Provide the (x, y) coordinate of the cell's center where the given text is located.  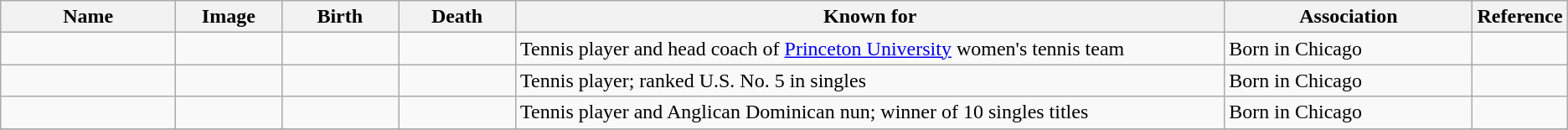
Image (229, 17)
Tennis player and head coach of Princeton University women's tennis team (870, 49)
Death (457, 17)
Birth (340, 17)
Association (1349, 17)
Known for (870, 17)
Name (89, 17)
Reference (1519, 17)
Tennis player; ranked U.S. No. 5 in singles (870, 81)
Tennis player and Anglican Dominican nun; winner of 10 singles titles (870, 112)
